Determine the (x, y) coordinate at the center of the cell enclosing the given text.  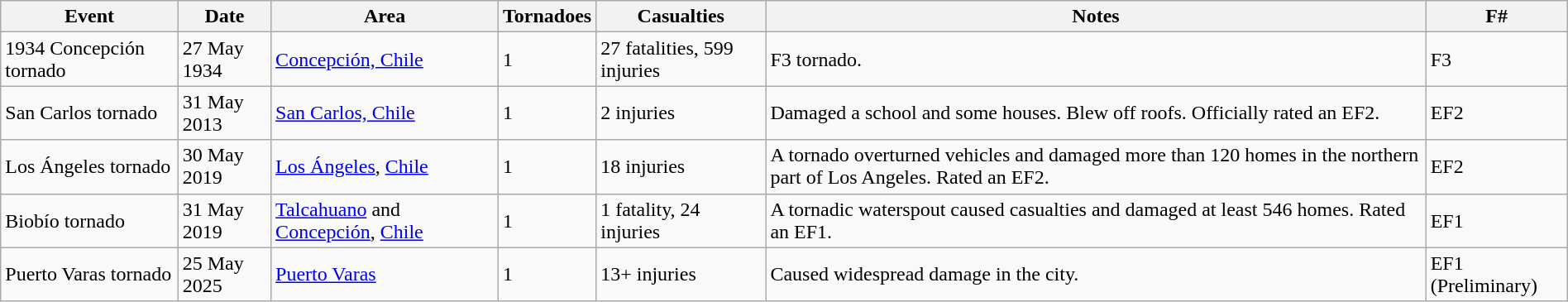
A tornado overturned vehicles and damaged more than 120 homes in the northern part of Los Angeles. Rated an EF2. (1096, 167)
1934 Concepción tornado (89, 60)
Puerto Varas tornado (89, 275)
Talcahuano and Concepción, Chile (385, 220)
Concepción, Chile (385, 60)
Biobío tornado (89, 220)
2 injuries (681, 113)
Event (89, 17)
F3 tornado. (1096, 60)
Puerto Varas (385, 275)
27 May 1934 (224, 60)
13+ injuries (681, 275)
Damaged a school and some houses. Blew off roofs. Officially rated an EF2. (1096, 113)
F3 (1497, 60)
27 fatalities, 599 injuries (681, 60)
Tornadoes (547, 17)
Date (224, 17)
Notes (1096, 17)
18 injuries (681, 167)
San Carlos tornado (89, 113)
F# (1497, 17)
30 May 2019 (224, 167)
1 fatality, 24 injuries (681, 220)
Los Ángeles, Chile (385, 167)
A tornadic waterspout caused casualties and damaged at least 546 homes. Rated an EF1. (1096, 220)
Los Ángeles tornado (89, 167)
San Carlos, Chile (385, 113)
31 May 2013 (224, 113)
EF1 (Preliminary) (1497, 275)
Area (385, 17)
Casualties (681, 17)
25 May 2025 (224, 275)
31 May 2019 (224, 220)
EF1 (1497, 220)
Caused widespread damage in the city. (1096, 275)
